Find where the given text appears and provide that cell's center as (x, y) coordinate. 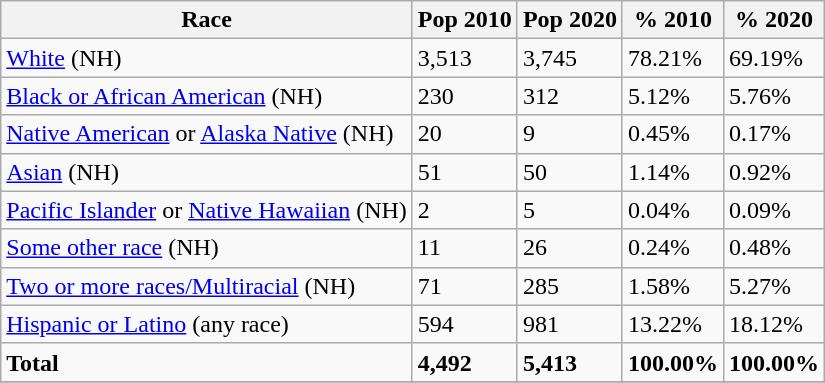
Total (207, 362)
71 (464, 286)
230 (464, 96)
5.76% (774, 96)
Two or more races/Multiracial (NH) (207, 286)
11 (464, 248)
0.04% (672, 210)
0.24% (672, 248)
0.17% (774, 134)
5.27% (774, 286)
69.19% (774, 58)
13.22% (672, 324)
1.58% (672, 286)
5,413 (570, 362)
78.21% (672, 58)
981 (570, 324)
% 2010 (672, 20)
0.48% (774, 248)
4,492 (464, 362)
Asian (NH) (207, 172)
Pop 2010 (464, 20)
50 (570, 172)
26 (570, 248)
0.45% (672, 134)
9 (570, 134)
312 (570, 96)
Native American or Alaska Native (NH) (207, 134)
Black or African American (NH) (207, 96)
% 2020 (774, 20)
White (NH) (207, 58)
5.12% (672, 96)
0.92% (774, 172)
1.14% (672, 172)
Pacific Islander or Native Hawaiian (NH) (207, 210)
Race (207, 20)
51 (464, 172)
0.09% (774, 210)
18.12% (774, 324)
Pop 2020 (570, 20)
3,745 (570, 58)
20 (464, 134)
3,513 (464, 58)
285 (570, 286)
Some other race (NH) (207, 248)
594 (464, 324)
Hispanic or Latino (any race) (207, 324)
2 (464, 210)
5 (570, 210)
